Pinpoint the cell where the given text exists, returning its [x, y] midpoint coordinate. 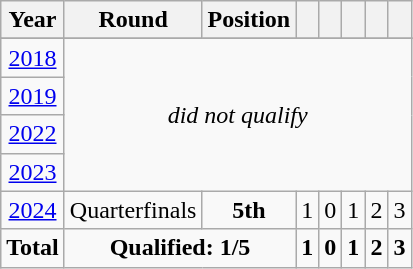
Year [33, 20]
did not qualify [238, 115]
2023 [33, 172]
Round [133, 20]
Quarterfinals [133, 210]
5th [249, 210]
Qualified: 1/5 [180, 248]
2018 [33, 58]
Position [249, 20]
Total [33, 248]
2019 [33, 96]
2024 [33, 210]
2022 [33, 134]
